Search for the cell housing the specified text and yield its (x, y) center coordinate. 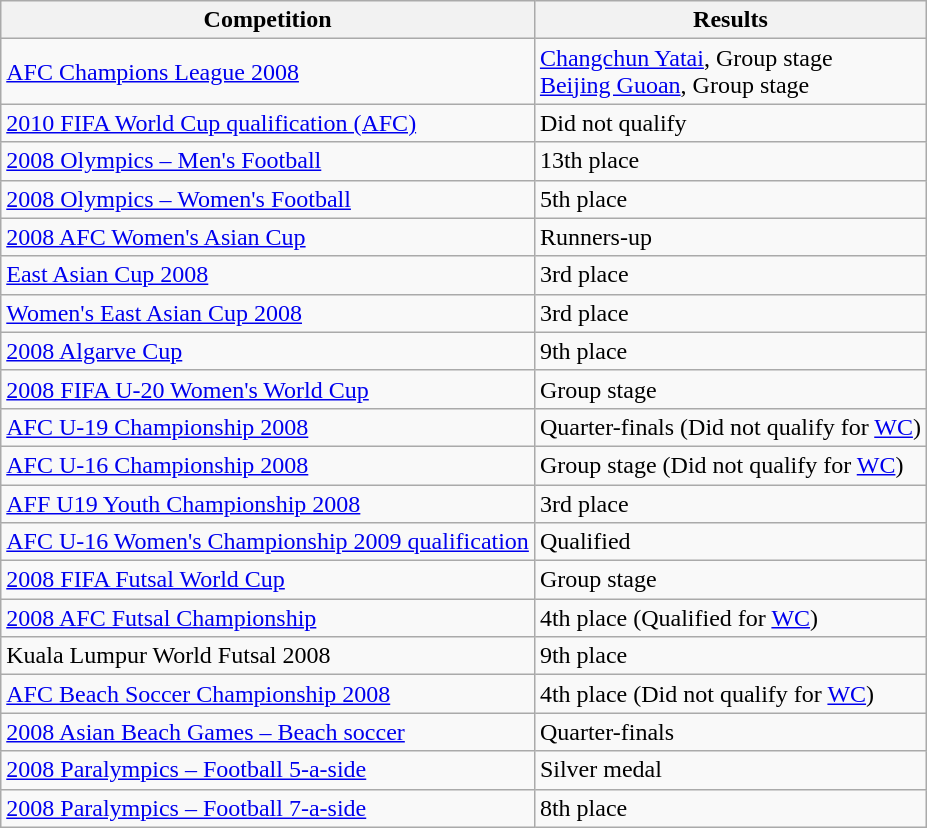
AFC Beach Soccer Championship 2008 (268, 694)
2008 Paralympics – Football 7-a-side (268, 808)
2008 FIFA Futsal World Cup (268, 580)
Did not qualify (730, 123)
4th place (Qualified for WC) (730, 618)
Group stage (Did not qualify for WC) (730, 465)
Kuala Lumpur World Futsal 2008 (268, 656)
AFF U19 Youth Championship 2008 (268, 503)
Silver medal (730, 770)
2008 AFC Women's Asian Cup (268, 237)
Runners-up (730, 237)
Quarter-finals (730, 732)
AFC U-16 Women's Championship 2009 qualification (268, 542)
Quarter-finals (Did not qualify for WC) (730, 427)
2008 Olympics – Men's Football (268, 161)
2008 Paralympics – Football 5-a-side (268, 770)
AFC Champions League 2008 (268, 72)
AFC U-19 Championship 2008 (268, 427)
2010 FIFA World Cup qualification (AFC) (268, 123)
4th place (Did not qualify for WC) (730, 694)
13th place (730, 161)
AFC U-16 Championship 2008 (268, 465)
Results (730, 20)
Women's East Asian Cup 2008 (268, 313)
2008 FIFA U-20 Women's World Cup (268, 389)
Changchun Yatai, Group stageBeijing Guoan, Group stage (730, 72)
Competition (268, 20)
East Asian Cup 2008 (268, 275)
8th place (730, 808)
Qualified (730, 542)
2008 Algarve Cup (268, 351)
5th place (730, 199)
2008 AFC Futsal Championship (268, 618)
2008 Asian Beach Games – Beach soccer (268, 732)
2008 Olympics – Women's Football (268, 199)
